Extract the [x, y] coordinate from the center of the cell holding the provided text.  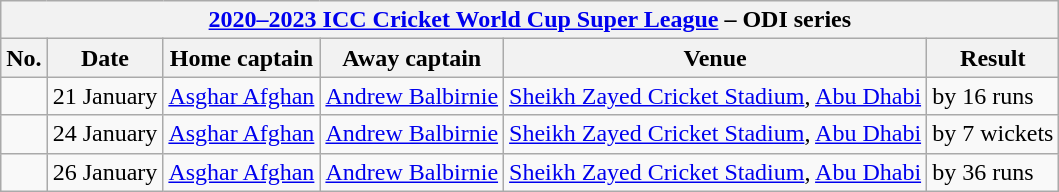
Result [993, 58]
21 January [105, 96]
by 7 wickets [993, 134]
2020–2023 ICC Cricket World Cup Super League – ODI series [530, 20]
26 January [105, 172]
Venue [716, 58]
by 16 runs [993, 96]
by 36 runs [993, 172]
24 January [105, 134]
No. [24, 58]
Away captain [412, 58]
Home captain [242, 58]
Date [105, 58]
